Output the (X, Y) coordinate of the center of the cell containing the given text.  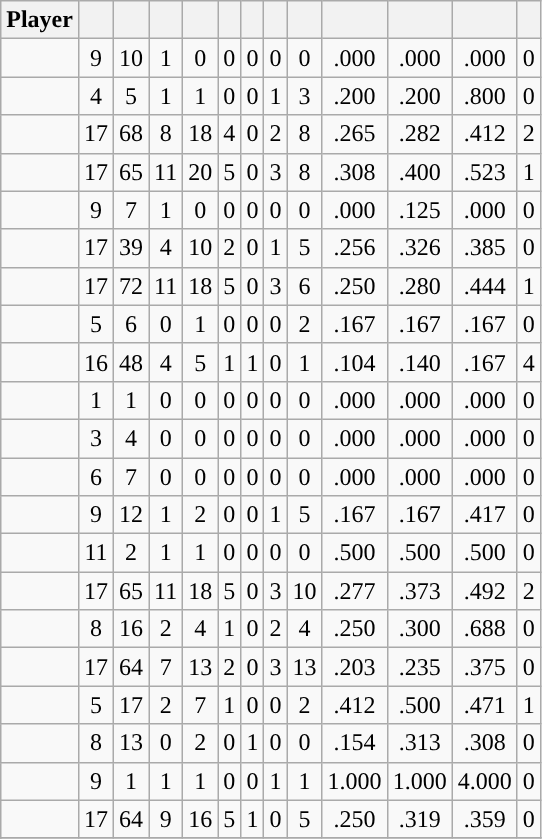
20 (200, 172)
.203 (354, 667)
12 (132, 515)
.800 (484, 96)
.523 (484, 172)
48 (132, 362)
.319 (420, 819)
.280 (420, 286)
.104 (354, 362)
.235 (420, 667)
.265 (354, 134)
39 (132, 248)
.688 (484, 629)
.444 (484, 286)
.300 (420, 629)
.400 (420, 172)
.359 (484, 819)
.277 (354, 591)
.154 (354, 743)
Player (40, 20)
.140 (420, 362)
.282 (420, 134)
.313 (420, 743)
4.000 (484, 781)
.125 (420, 210)
.375 (484, 667)
.326 (420, 248)
68 (132, 134)
.492 (484, 591)
72 (132, 286)
.471 (484, 705)
.417 (484, 515)
.256 (354, 248)
.373 (420, 591)
.385 (484, 248)
